For the text-containing cell, return its midpoint in [x, y] coordinate format. 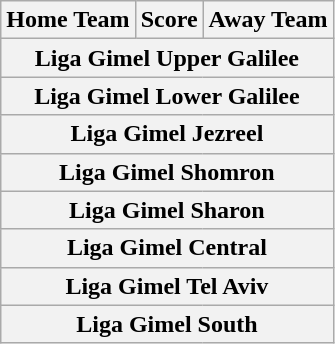
Liga Gimel Jezreel [167, 134]
Liga Gimel South [167, 324]
Liga Gimel Upper Galilee [167, 58]
Score [169, 20]
Away Team [268, 20]
Liga Gimel Tel Aviv [167, 286]
Liga Gimel Central [167, 248]
Liga Gimel Shomron [167, 172]
Liga Gimel Lower Galilee [167, 96]
Liga Gimel Sharon [167, 210]
Home Team [68, 20]
